Pinpoint the cell where the given text exists, returning its (X, Y) midpoint coordinate. 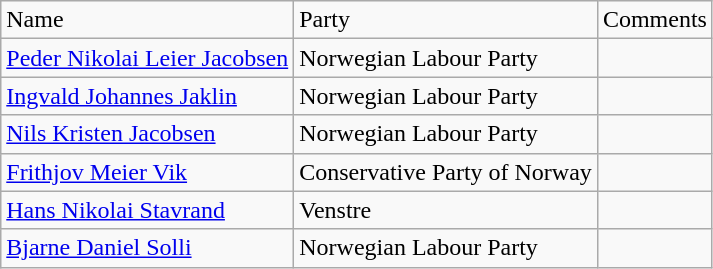
Bjarne Daniel Solli (148, 248)
Frithjov Meier Vik (148, 172)
Name (148, 20)
Venstre (446, 210)
Ingvald Johannes Jaklin (148, 96)
Hans Nikolai Stavrand (148, 210)
Peder Nikolai Leier Jacobsen (148, 58)
Comments (654, 20)
Conservative Party of Norway (446, 172)
Nils Kristen Jacobsen (148, 134)
Party (446, 20)
